Search for the cell housing the specified text and yield its [X, Y] center coordinate. 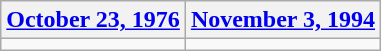
November 3, 1994 [282, 20]
October 23, 1976 [94, 20]
